Determine the (x, y) coordinate at the center of the cell enclosing the given text.  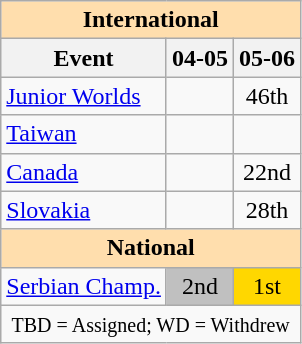
Taiwan (84, 134)
International (151, 20)
Serbian Champ. (84, 286)
1st (268, 286)
05-06 (268, 58)
National (151, 248)
Junior Worlds (84, 96)
28th (268, 210)
Slovakia (84, 210)
04-05 (200, 58)
Event (84, 58)
TBD = Assigned; WD = Withdrew (151, 324)
22nd (268, 172)
Canada (84, 172)
2nd (200, 286)
46th (268, 96)
